Provide the [X, Y] coordinate of the cell's center where the given text is located.  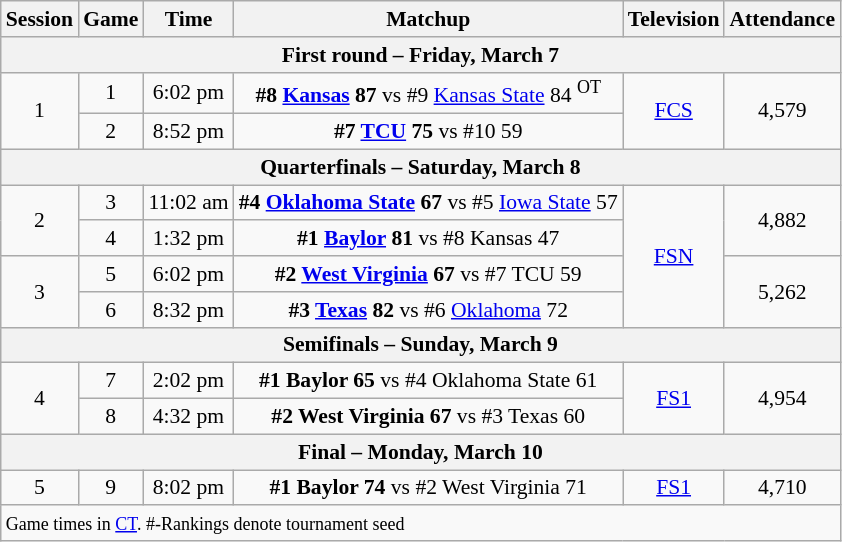
#2 West Virginia 67 vs #3 Texas 60 [428, 417]
Time [188, 19]
FCS [674, 110]
4,710 [782, 488]
4:32 pm [188, 417]
Matchup [428, 19]
4,579 [782, 110]
Semifinals – Sunday, March 9 [420, 345]
8:52 pm [188, 132]
1:32 pm [188, 239]
2:02 pm [188, 381]
4,882 [782, 220]
Game times in CT. #-Rankings denote tournament seed [420, 524]
Quarterfinals – Saturday, March 8 [420, 167]
11:02 am [188, 203]
#1 Baylor 81 vs #8 Kansas 47 [428, 239]
Final – Monday, March 10 [420, 452]
Session [40, 19]
7 [110, 381]
Television [674, 19]
#1 Baylor 74 vs #2 West Virginia 71 [428, 488]
#2 West Virginia 67 vs #7 TCU 59 [428, 274]
4,954 [782, 398]
6 [110, 310]
#1 Baylor 65 vs #4 Oklahoma State 61 [428, 381]
Attendance [782, 19]
#7 TCU 75 vs #10 59 [428, 132]
8:02 pm [188, 488]
FSN [674, 256]
8:32 pm [188, 310]
First round – Friday, March 7 [420, 55]
9 [110, 488]
#4 Oklahoma State 67 vs #5 Iowa State 57 [428, 203]
#3 Texas 82 vs #6 Oklahoma 72 [428, 310]
#8 Kansas 87 vs #9 Kansas State 84 OT [428, 92]
5,262 [782, 292]
Game [110, 19]
8 [110, 417]
